Search for the cell housing the specified text and yield its (X, Y) center coordinate. 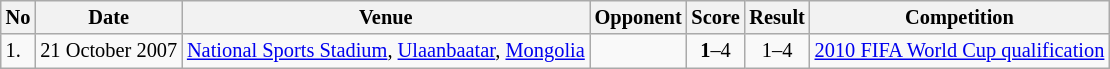
1. (18, 51)
No (18, 17)
Result (778, 17)
Competition (960, 17)
Venue (386, 17)
Date (108, 17)
Opponent (638, 17)
21 October 2007 (108, 51)
2010 FIFA World Cup qualification (960, 51)
Score (716, 17)
National Sports Stadium, Ulaanbaatar, Mongolia (386, 51)
